Return [X, Y] of the center of cell containing provided text 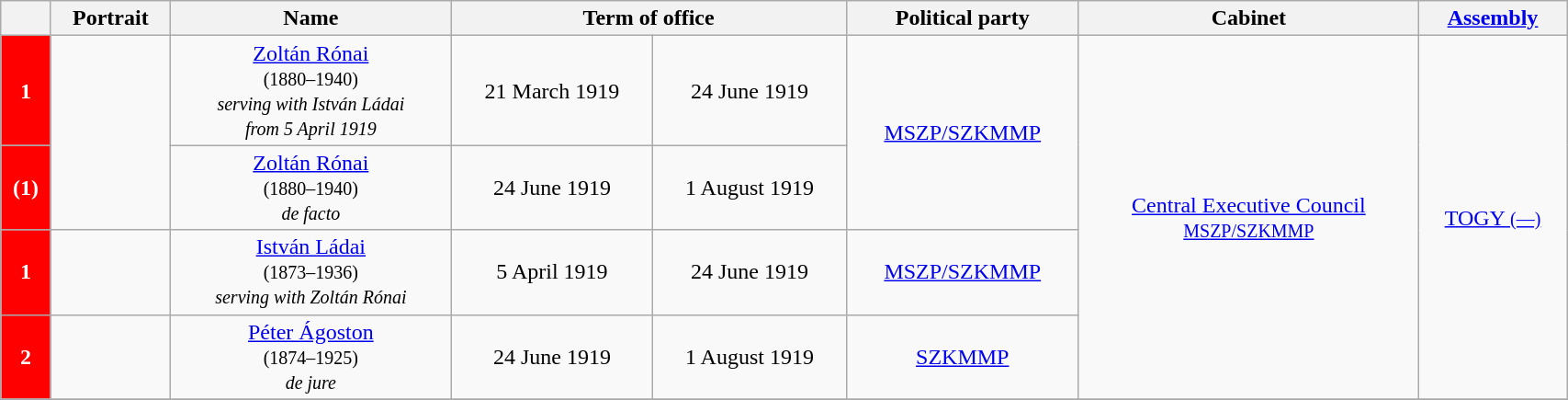
István Ládai(1873–1936)serving with Zoltán Rónai [310, 272]
Political party [963, 18]
5 April 1919 [552, 272]
21 March 1919 [552, 90]
Name [310, 18]
Zoltán Rónai(1880–1940)de facto [310, 188]
Portrait [110, 18]
SZKMMP [963, 357]
(1) [26, 188]
Péter Ágoston(1874–1925)de jure [310, 357]
2 [26, 357]
TOGY (—) [1492, 217]
Central Executive CouncilMSZP/SZKMMP [1248, 217]
Assembly [1492, 18]
Zoltán Rónai(1880–1940)serving with István Ládaifrom 5 April 1919 [310, 90]
Cabinet [1248, 18]
Term of office [649, 18]
